For the text-containing cell, return its midpoint in [X, Y] coordinate format. 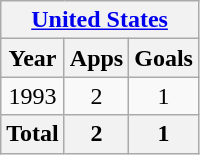
United States [100, 20]
Apps [96, 58]
Goals [164, 58]
Year [33, 58]
Total [33, 134]
1993 [33, 96]
